Identify which cell holds the provided text, then report its (X, Y) central coordinate. 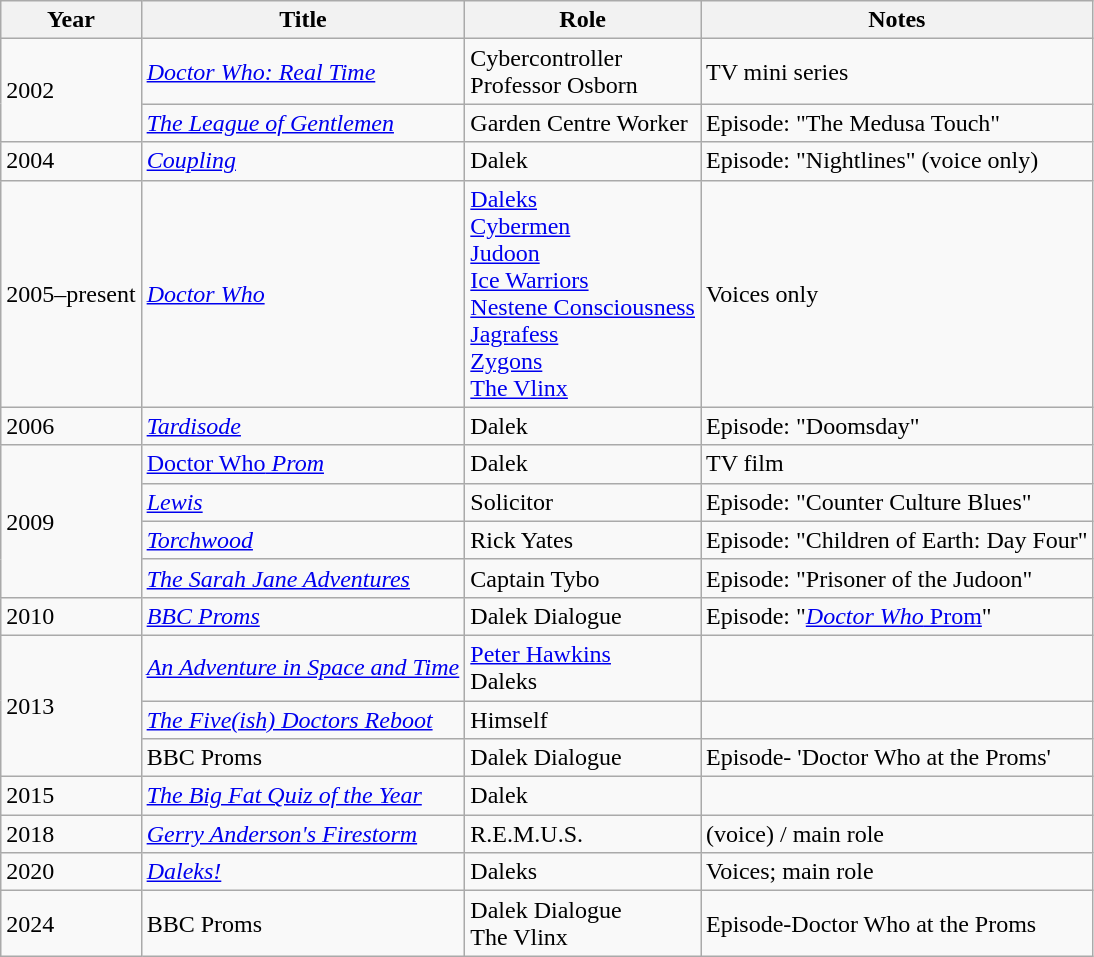
Peter HawkinsDaleks (583, 668)
Episode: "Doctor Who Prom" (896, 616)
Daleks! (303, 872)
Himself (583, 719)
Dalek DialogueThe Vlinx (583, 924)
The Five(ish) Doctors Reboot (303, 719)
The League of Gentlemen (303, 123)
Episode: "Counter Culture Blues" (896, 502)
Notes (896, 20)
2020 (71, 872)
An Adventure in Space and Time (303, 668)
Doctor Who (303, 294)
Tardisode (303, 426)
Episode: "Nightlines" (voice only) (896, 161)
Rick Yates (583, 540)
Doctor Who Prom (303, 464)
2024 (71, 924)
Torchwood (303, 540)
Doctor Who: Real Time (303, 72)
TV film (896, 464)
Year (71, 20)
Captain Tybo (583, 578)
2009 (71, 521)
Episode: "The Medusa Touch" (896, 123)
Episode: "Children of Earth: Day Four" (896, 540)
TV mini series (896, 72)
2013 (71, 706)
The Sarah Jane Adventures (303, 578)
Role (583, 20)
CybercontrollerProfessor Osborn (583, 72)
Title (303, 20)
Lewis (303, 502)
2015 (71, 796)
2006 (71, 426)
Solicitor (583, 502)
Voices only (896, 294)
Episode: "Prisoner of the Judoon" (896, 578)
R.E.M.U.S. (583, 834)
Coupling (303, 161)
(voice) / main role (896, 834)
Gerry Anderson's Firestorm (303, 834)
2005–present (71, 294)
2018 (71, 834)
The Big Fat Quiz of the Year (303, 796)
2010 (71, 616)
Episode- 'Doctor Who at the Proms' (896, 758)
Episode: "Doomsday" (896, 426)
2004 (71, 161)
DaleksCybermenJudoonIce WarriorsNestene ConsciousnessJagrafessZygonsThe Vlinx (583, 294)
Daleks (583, 872)
Voices; main role (896, 872)
Garden Centre Worker (583, 123)
Episode-Doctor Who at the Proms (896, 924)
2002 (71, 90)
